Provide the [X, Y] coordinate of the cell's center where the given text is located.  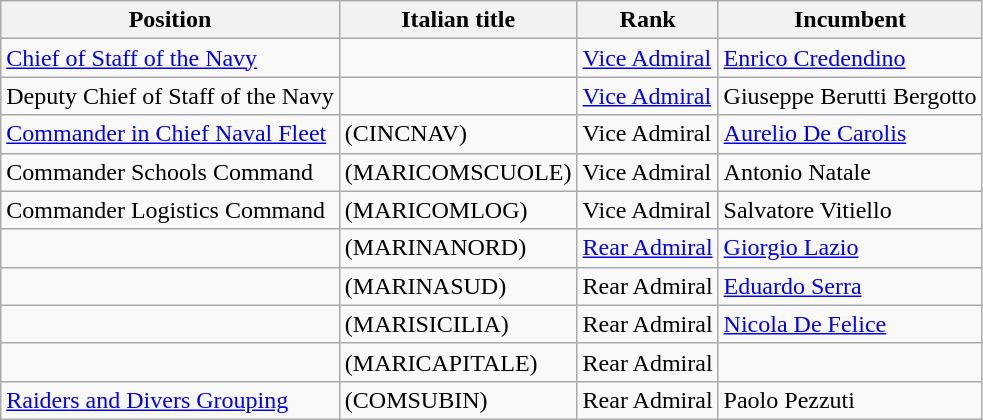
(MARINANORD) [458, 248]
Eduardo Serra [850, 286]
Italian title [458, 20]
Chief of Staff of the Navy [170, 58]
(MARICOMSCUOLE) [458, 172]
(CINCNAV) [458, 134]
(MARISICILIA) [458, 324]
Commander in Chief Naval Fleet [170, 134]
Deputy Chief of Staff of the Navy [170, 96]
(MARINASUD) [458, 286]
Commander Schools Command [170, 172]
Antonio Natale [850, 172]
Salvatore Vitiello [850, 210]
(COMSUBIN) [458, 400]
Giuseppe Berutti Bergotto [850, 96]
(MARICAPITALE) [458, 362]
Commander Logistics Command [170, 210]
Rank [648, 20]
Paolo Pezzuti [850, 400]
Nicola De Felice [850, 324]
Enrico Credendino [850, 58]
Incumbent [850, 20]
Raiders and Divers Grouping [170, 400]
Giorgio Lazio [850, 248]
Aurelio De Carolis [850, 134]
(MARICOMLOG) [458, 210]
Position [170, 20]
